Locate the cell with the specified text and output its [x, y] center coordinate. 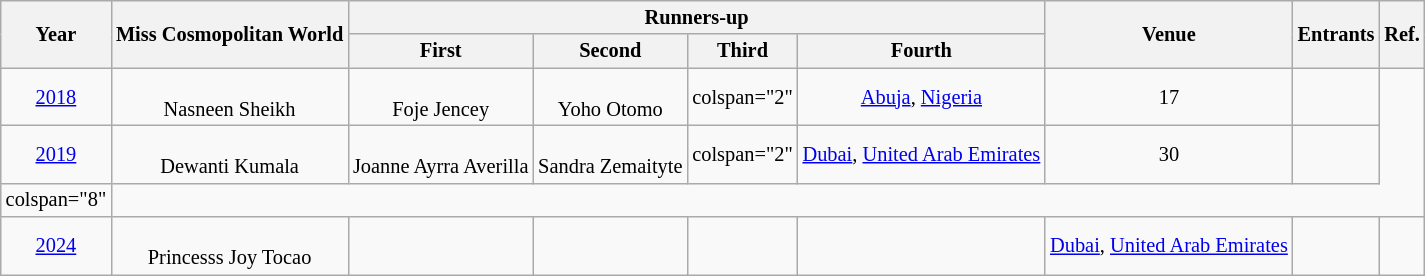
2024 [56, 246]
Entrants [1336, 34]
Abuja, Nigeria [922, 97]
Princesss Joy Tocao [230, 246]
2019 [56, 154]
colspan="8" [56, 200]
Ref. [1402, 34]
Sandra Zemaityte [610, 154]
Nasneen Sheikh [230, 97]
Second [610, 51]
Venue [1169, 34]
Third [742, 51]
Runners-up [696, 17]
17 [1169, 97]
Fourth [922, 51]
Joanne Ayrra Averilla [440, 154]
2018 [56, 97]
Yoho Otomo [610, 97]
30 [1169, 154]
Dewanti Kumala [230, 154]
First [440, 51]
Year [56, 34]
Miss Cosmopolitan World [230, 34]
Foje Jencey [440, 97]
